Detect which cell encompasses the target text, then output its [x, y] center coordinate. 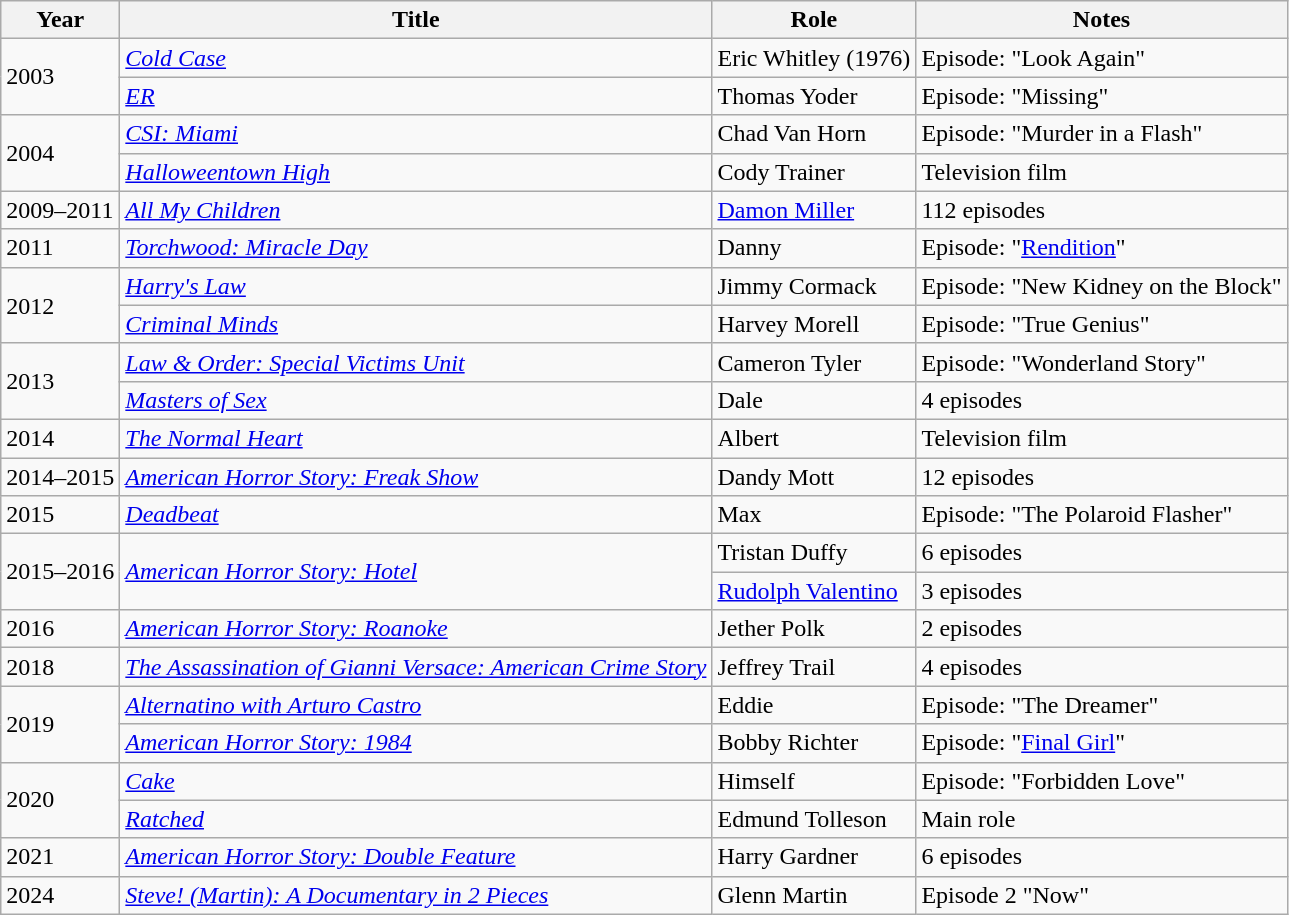
Ratched [416, 819]
Jeffrey Trail [814, 667]
Role [814, 20]
Rudolph Valentino [814, 591]
Max [814, 515]
Law & Order: Special Victims Unit [416, 362]
Albert [814, 438]
Episode: "Final Girl" [1102, 743]
Criminal Minds [416, 324]
The Assassination of Gianni Versace: American Crime Story [416, 667]
Title [416, 20]
112 episodes [1102, 210]
Edmund Tolleson [814, 819]
Eric Whitley (1976) [814, 58]
Main role [1102, 819]
Episode: "True Genius" [1102, 324]
Dale [814, 400]
The Normal Heart [416, 438]
2019 [60, 724]
Harvey Morell [814, 324]
2003 [60, 77]
2011 [60, 248]
American Horror Story: 1984 [416, 743]
2016 [60, 629]
Episode: "Forbidden Love" [1102, 781]
Eddie [814, 705]
2012 [60, 305]
American Horror Story: Hotel [416, 572]
Notes [1102, 20]
American Horror Story: Double Feature [416, 857]
Bobby Richter [814, 743]
Episode: "The Polaroid Flasher" [1102, 515]
Episode: "Wonderland Story" [1102, 362]
Danny [814, 248]
3 episodes [1102, 591]
12 episodes [1102, 477]
Harry's Law [416, 286]
Cake [416, 781]
ER [416, 96]
Episode: "The Dreamer" [1102, 705]
Episode: "New Kidney on the Block" [1102, 286]
Torchwood: Miracle Day [416, 248]
Masters of Sex [416, 400]
Tristan Duffy [814, 553]
Cold Case [416, 58]
2014 [60, 438]
American Horror Story: Freak Show [416, 477]
2015 [60, 515]
Episode 2 "Now" [1102, 895]
2004 [60, 153]
American Horror Story: Roanoke [416, 629]
Jether Polk [814, 629]
Alternatino with Arturo Castro [416, 705]
CSI: Miami [416, 134]
All My Children [416, 210]
2024 [60, 895]
2020 [60, 800]
Thomas Yoder [814, 96]
Cameron Tyler [814, 362]
Year [60, 20]
Glenn Martin [814, 895]
2009–2011 [60, 210]
Halloweentown High [416, 172]
Damon Miller [814, 210]
Steve! (Martin): A Documentary in 2 Pieces [416, 895]
Chad Van Horn [814, 134]
2015–2016 [60, 572]
2021 [60, 857]
Himself [814, 781]
2014–2015 [60, 477]
2018 [60, 667]
Episode: "Missing" [1102, 96]
Deadbeat [416, 515]
Dandy Mott [814, 477]
2 episodes [1102, 629]
Harry Gardner [814, 857]
Episode: "Murder in a Flash" [1102, 134]
Cody Trainer [814, 172]
Jimmy Cormack [814, 286]
Episode: "Rendition" [1102, 248]
2013 [60, 381]
Episode: "Look Again" [1102, 58]
